Scan for the cell matching the given text and deliver its (X, Y) coordinate at center. 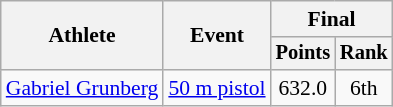
Final (332, 19)
Rank (364, 54)
Event (216, 36)
Gabriel Grunberg (82, 88)
50 m pistol (216, 88)
6th (364, 88)
Points (303, 54)
632.0 (303, 88)
Athlete (82, 36)
